Provide the [X, Y] coordinate of the cell's center where the given text is located.  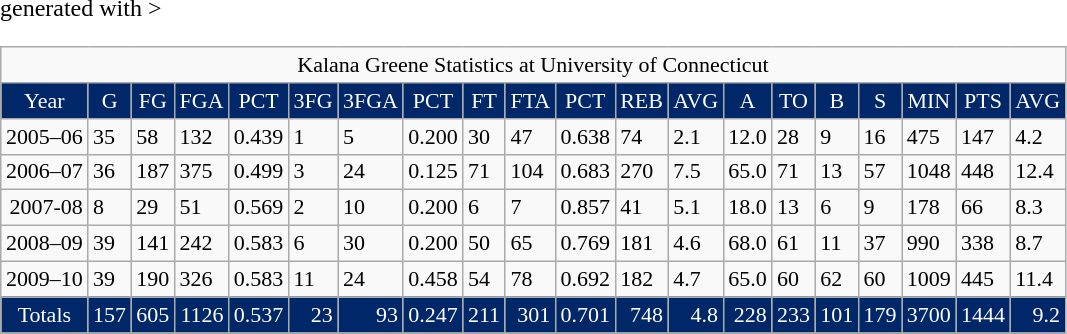
57 [880, 172]
9.2 [1038, 315]
68.0 [748, 244]
41 [642, 208]
338 [983, 244]
448 [983, 172]
3FG [312, 101]
61 [794, 244]
326 [201, 279]
36 [110, 172]
3700 [929, 315]
1009 [929, 279]
FTA [530, 101]
MIN [929, 101]
TO [794, 101]
5.1 [696, 208]
8.3 [1038, 208]
0.125 [433, 172]
47 [530, 136]
0.857 [585, 208]
62 [836, 279]
FT [484, 101]
PTS [983, 101]
990 [929, 244]
51 [201, 208]
101 [836, 315]
3 [312, 172]
2006–07 [44, 172]
18.0 [748, 208]
0.701 [585, 315]
0.569 [259, 208]
141 [152, 244]
181 [642, 244]
605 [152, 315]
Year [44, 101]
50 [484, 244]
FGA [201, 101]
37 [880, 244]
179 [880, 315]
228 [748, 315]
35 [110, 136]
11.4 [1038, 279]
0.499 [259, 172]
301 [530, 315]
A [748, 101]
475 [929, 136]
445 [983, 279]
16 [880, 136]
178 [929, 208]
5 [370, 136]
S [880, 101]
7 [530, 208]
270 [642, 172]
B [836, 101]
0.638 [585, 136]
65 [530, 244]
0.439 [259, 136]
0.537 [259, 315]
8 [110, 208]
3FGA [370, 101]
2005–06 [44, 136]
Totals [44, 315]
7.5 [696, 172]
748 [642, 315]
29 [152, 208]
157 [110, 315]
1 [312, 136]
242 [201, 244]
190 [152, 279]
78 [530, 279]
0.458 [433, 279]
23 [312, 315]
2.1 [696, 136]
211 [484, 315]
1444 [983, 315]
93 [370, 315]
58 [152, 136]
54 [484, 279]
1126 [201, 315]
0.683 [585, 172]
2009–10 [44, 279]
FG [152, 101]
2 [312, 208]
28 [794, 136]
104 [530, 172]
G [110, 101]
REB [642, 101]
4.8 [696, 315]
147 [983, 136]
10 [370, 208]
66 [983, 208]
375 [201, 172]
2008–09 [44, 244]
233 [794, 315]
187 [152, 172]
182 [642, 279]
12.0 [748, 136]
8.7 [1038, 244]
4.7 [696, 279]
4.2 [1038, 136]
2007-08 [44, 208]
0.769 [585, 244]
1048 [929, 172]
74 [642, 136]
132 [201, 136]
Kalana Greene Statistics at University of Connecticut [533, 65]
0.247 [433, 315]
4.6 [696, 244]
12.4 [1038, 172]
0.692 [585, 279]
